Output the (x, y) coordinate of the center of the cell containing the given text.  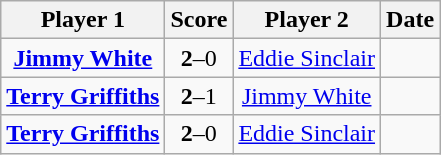
Player 1 (83, 20)
Date (410, 20)
Score (199, 20)
Player 2 (307, 20)
2–1 (199, 96)
